Return the (X, Y) coordinate for the center point of the cell that contains the specified text.  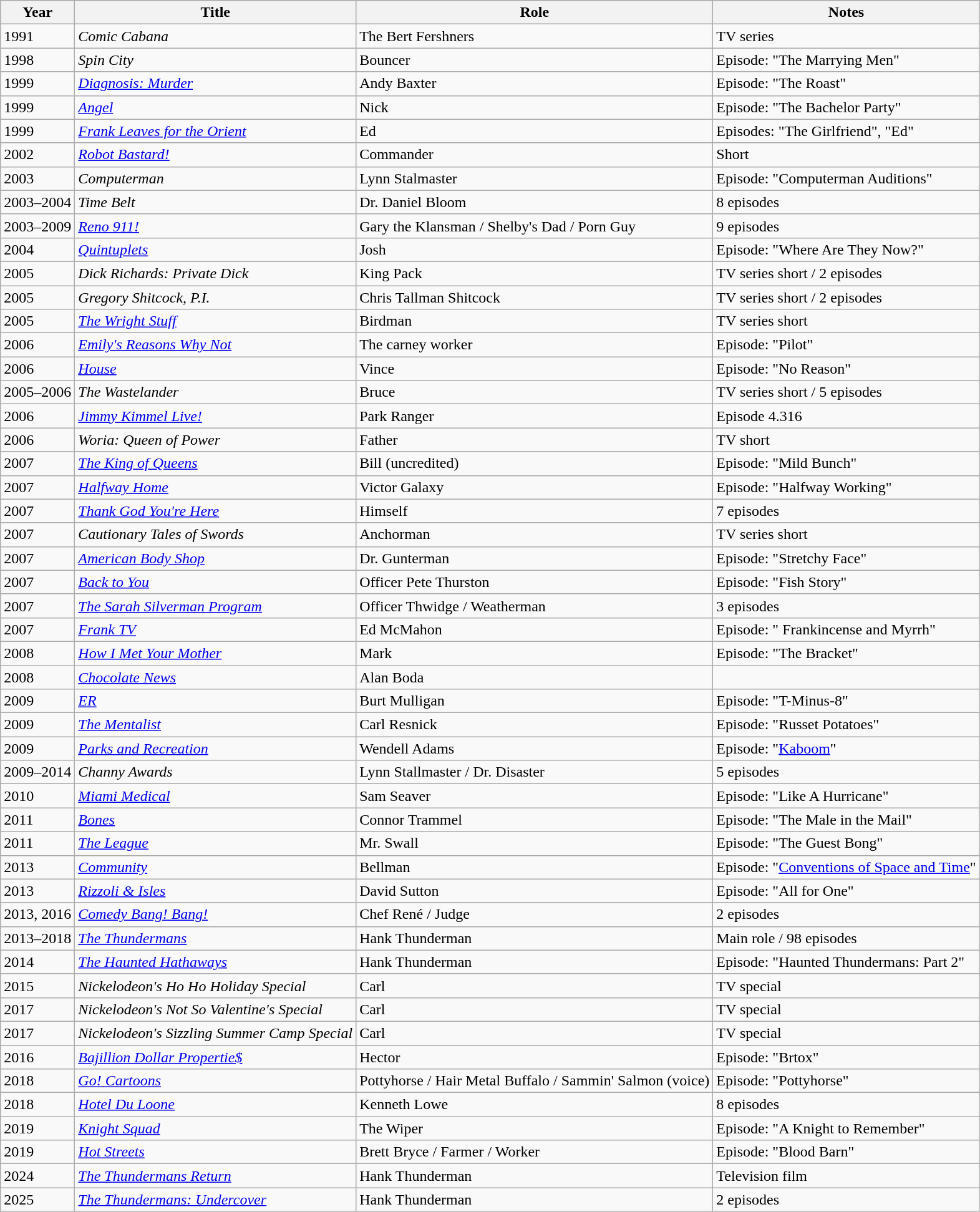
The Wastelander (216, 392)
TV series short / 5 episodes (846, 392)
2002 (37, 155)
House (216, 369)
The Thundermans: Undercover (216, 1200)
Brett Bryce / Farmer / Worker (535, 1152)
Wendell Adams (535, 749)
Connor Trammel (535, 820)
Episode: "Pottyhorse" (846, 1081)
5 episodes (846, 772)
Reno 911! (216, 226)
Hot Streets (216, 1152)
Episode: "Stretchy Face" (846, 558)
The Wright Stuff (216, 321)
King Pack (535, 273)
Chris Tallman Shitcock (535, 298)
Lynn Stallmaster / Dr. Disaster (535, 772)
Episode: "Conventions of Space and Time" (846, 867)
Diagnosis: Murder (216, 84)
Episode: "The Guest Bong" (846, 843)
The League (216, 843)
Spin City (216, 60)
Episode: "No Reason" (846, 369)
The King of Queens (216, 463)
Role (535, 12)
2016 (37, 1057)
Nickelodeon's Ho Ho Holiday Special (216, 986)
Knight Squad (216, 1128)
Jimmy Kimmel Live! (216, 416)
Computerman (216, 178)
Episode: "Blood Barn" (846, 1152)
Thank God You're Here (216, 511)
The Mentalist (216, 725)
Cautionary Tales of Swords (216, 535)
Josh (535, 250)
How I Met Your Mother (216, 653)
Miami Medical (216, 796)
Episode: "Brtox" (846, 1057)
Mark (535, 653)
Episode: "The Bachelor Party" (846, 107)
Carl Resnick (535, 725)
Sam Seaver (535, 796)
Quintuplets (216, 250)
Episode: "All for One" (846, 891)
Robot Bastard! (216, 155)
Episode: "Like A Hurricane" (846, 796)
Episode: "A Knight to Remember" (846, 1128)
Victor Galaxy (535, 487)
Episode: "Where Are They Now?" (846, 250)
9 episodes (846, 226)
Birdman (535, 321)
Back to You (216, 582)
Ed (535, 131)
Chocolate News (216, 677)
Burt Mulligan (535, 701)
TV short (846, 440)
Bouncer (535, 60)
Chef René / Judge (535, 914)
Mr. Swall (535, 843)
2015 (37, 986)
Episode: "T-Minus-8" (846, 701)
The Sarah Silverman Program (216, 606)
Title (216, 12)
Vince (535, 369)
Bones (216, 820)
The Wiper (535, 1128)
Episode: "The Male in the Mail" (846, 820)
Episode: "Mild Bunch" (846, 463)
Episode: "The Roast" (846, 84)
Dr. Daniel Bloom (535, 202)
Frank TV (216, 629)
2009–2014 (37, 772)
Year (37, 12)
2013, 2016 (37, 914)
Community (216, 867)
TV series (846, 36)
Kenneth Lowe (535, 1105)
Episodes: "The Girlfriend", "Ed" (846, 131)
Notes (846, 12)
Pottyhorse / Hair Metal Buffalo / Sammin' Salmon (voice) (535, 1081)
2005–2006 (37, 392)
Nick (535, 107)
Gregory Shitcock, P.I. (216, 298)
Emily's Reasons Why Not (216, 345)
Episode: "Pilot" (846, 345)
The Thundermans Return (216, 1176)
Episode: "Halfway Working" (846, 487)
Nickelodeon's Sizzling Summer Camp Special (216, 1033)
2014 (37, 962)
Go! Cartoons (216, 1081)
Comic Cabana (216, 36)
Hotel Du Loone (216, 1105)
Officer Thwidge / Weatherman (535, 606)
Channy Awards (216, 772)
Alan Boda (535, 677)
Father (535, 440)
2004 (37, 250)
2024 (37, 1176)
Episode: "Fish Story" (846, 582)
2025 (37, 1200)
Short (846, 155)
The Haunted Hathaways (216, 962)
Comedy Bang! Bang! (216, 914)
Officer Pete Thurston (535, 582)
Gary the Klansman / Shelby's Dad / Porn Guy (535, 226)
Lynn Stalmaster (535, 178)
The carney worker (535, 345)
Commander (535, 155)
ER (216, 701)
Episode: "Haunted Thundermans: Part 2" (846, 962)
2010 (37, 796)
7 episodes (846, 511)
Andy Baxter (535, 84)
Park Ranger (535, 416)
Episode: "Russet Potatoes" (846, 725)
Television film (846, 1176)
3 episodes (846, 606)
American Body Shop (216, 558)
Rizzoli & Isles (216, 891)
Bill (uncredited) (535, 463)
Woria: Queen of Power (216, 440)
Frank Leaves for the Orient (216, 131)
Hector (535, 1057)
Nickelodeon's Not So Valentine's Special (216, 1009)
2013–2018 (37, 938)
Episode: " Frankincense and Myrrh" (846, 629)
Dr. Gunterman (535, 558)
David Sutton (535, 891)
Episode: "Computerman Auditions" (846, 178)
1991 (37, 36)
Main role / 98 episodes (846, 938)
Bruce (535, 392)
Episode: "Kaboom" (846, 749)
2003 (37, 178)
Dick Richards: Private Dick (216, 273)
2003–2009 (37, 226)
2003–2004 (37, 202)
Ed McMahon (535, 629)
Episode: "The Bracket" (846, 653)
Episode 4.316 (846, 416)
Halfway Home (216, 487)
Anchorman (535, 535)
1998 (37, 60)
Episode: "The Marrying Men" (846, 60)
Bellman (535, 867)
The Thundermans (216, 938)
Parks and Recreation (216, 749)
Bajillion Dollar Propertie$ (216, 1057)
Angel (216, 107)
Time Belt (216, 202)
Himself (535, 511)
The Bert Fershners (535, 36)
